Identify which cell holds the provided text, then report its [x, y] central coordinate. 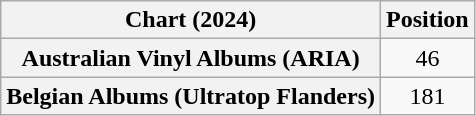
Chart (2024) [191, 20]
Australian Vinyl Albums (ARIA) [191, 58]
181 [428, 96]
Position [428, 20]
46 [428, 58]
Belgian Albums (Ultratop Flanders) [191, 96]
